Capture the cell that displays the provided text and extract its (X, Y) central coordinate. 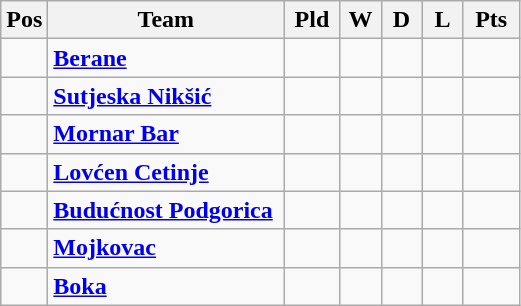
Pld (312, 20)
W (360, 20)
Boka (166, 286)
Budućnost Podgorica (166, 210)
Team (166, 20)
Sutjeska Nikšić (166, 96)
L (442, 20)
Pos (24, 20)
Berane (166, 58)
Lovćen Cetinje (166, 172)
Mojkovac (166, 248)
Mornar Bar (166, 134)
Pts (491, 20)
D (402, 20)
